Identify which cell holds the provided text, then report its [x, y] central coordinate. 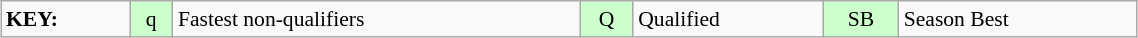
q [152, 19]
Season Best [1018, 19]
Qualified [728, 19]
Fastest non-qualifiers [376, 19]
Q [606, 19]
SB [861, 19]
KEY: [66, 19]
